Return [x, y] of the center of cell containing provided text 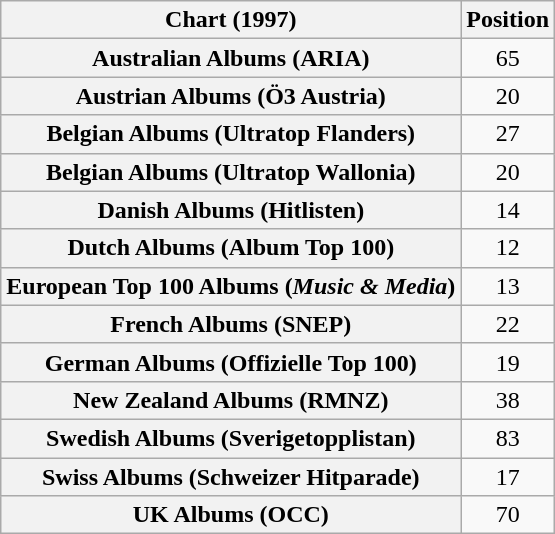
83 [508, 438]
Chart (1997) [231, 20]
38 [508, 400]
Australian Albums (ARIA) [231, 58]
Position [508, 20]
French Albums (SNEP) [231, 324]
Danish Albums (Hitlisten) [231, 210]
Austrian Albums (Ö3 Austria) [231, 96]
Belgian Albums (Ultratop Flanders) [231, 134]
Swiss Albums (Schweizer Hitparade) [231, 477]
Belgian Albums (Ultratop Wallonia) [231, 172]
UK Albums (OCC) [231, 515]
Swedish Albums (Sverigetopplistan) [231, 438]
14 [508, 210]
German Albums (Offizielle Top 100) [231, 362]
17 [508, 477]
27 [508, 134]
19 [508, 362]
Dutch Albums (Album Top 100) [231, 248]
13 [508, 286]
22 [508, 324]
European Top 100 Albums (Music & Media) [231, 286]
65 [508, 58]
12 [508, 248]
New Zealand Albums (RMNZ) [231, 400]
70 [508, 515]
